For the text-containing cell, return its midpoint in [X, Y] coordinate format. 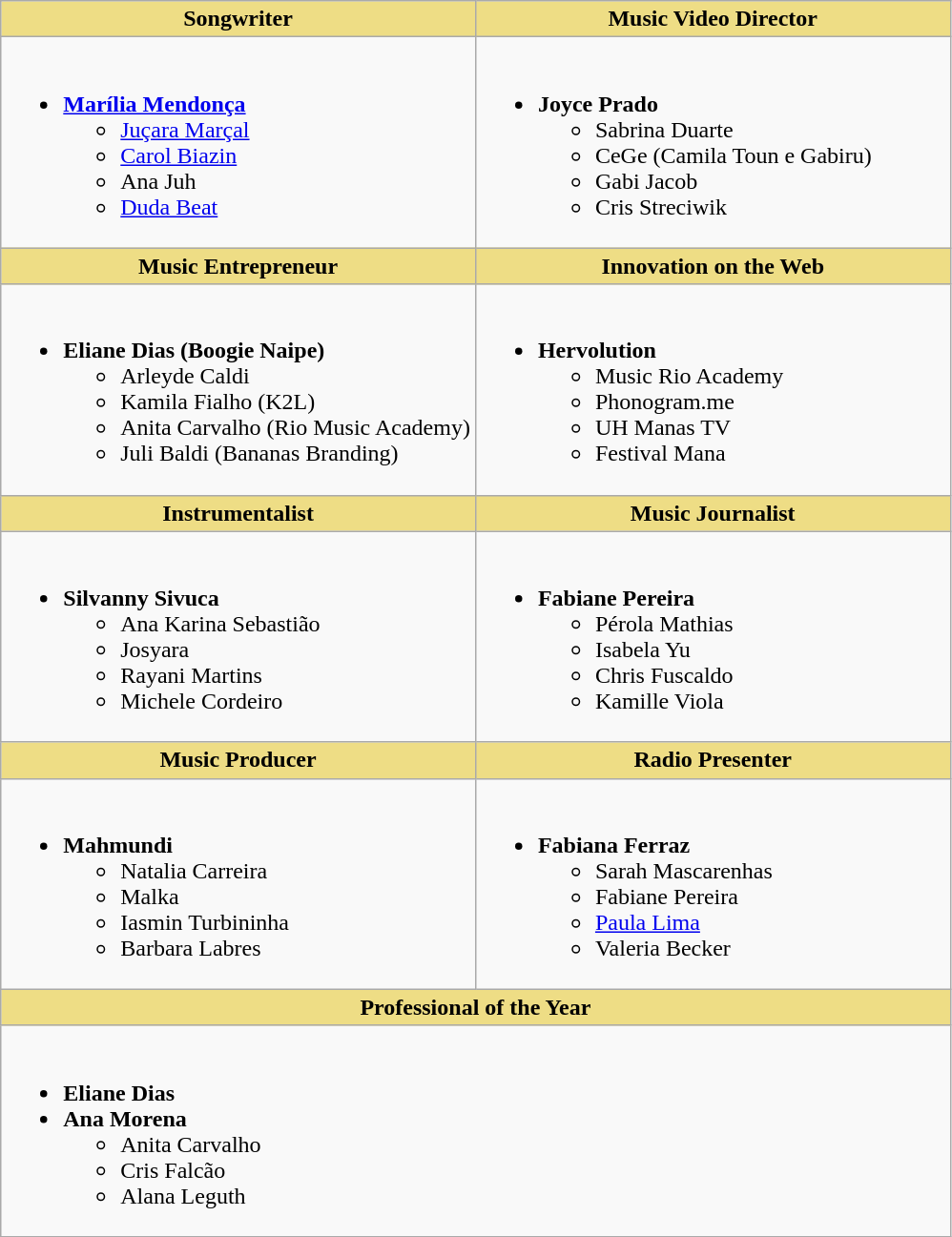
Radio Presenter [713, 760]
Instrumentalist [238, 513]
Music Producer [238, 760]
Music Journalist [713, 513]
Fabiana FerrazSarah MascarenhasFabiane PereiraPaula LimaValeria Becker [713, 883]
Fabiane PereiraPérola MathiasIsabela YuChris FuscaldoKamille Viola [713, 637]
Eliane Dias (Boogie Naipe)Arleyde CaldiKamila Fialho (K2L)Anita Carvalho (Rio Music Academy)Juli Baldi (Bananas Branding) [238, 389]
Music Entrepreneur [238, 266]
Marília MendonçaJuçara MarçalCarol BiazinAna JuhDuda Beat [238, 143]
Eliane DiasAna MorenaAnita CarvalhoCris FalcãoAlana Leguth [475, 1131]
Silvanny SivucaAna Karina SebastiãoJosyaraRayani MartinsMichele Cordeiro [238, 637]
Joyce PradoSabrina DuarteCeGe (Camila Toun e Gabiru)Gabi JacobCris Streciwik [713, 143]
HervolutionMusic Rio AcademyPhonogram.meUH Manas TVFestival Mana [713, 389]
Music Video Director [713, 19]
Innovation on the Web [713, 266]
Professional of the Year [475, 1007]
MahmundiNatalia CarreiraMalkaIasmin TurbininhaBarbara Labres [238, 883]
Songwriter [238, 19]
